Determine the [X, Y] coordinate at the center of the cell enclosing the given text.  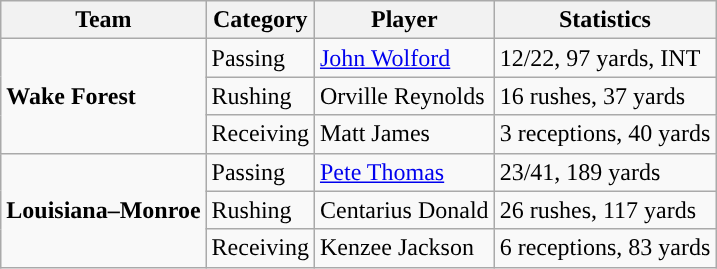
3 receptions, 40 yards [605, 134]
John Wolford [404, 58]
6 receptions, 83 yards [605, 248]
16 rushes, 37 yards [605, 96]
Louisiana–Monroe [104, 210]
12/22, 97 yards, INT [605, 58]
Category [260, 20]
Statistics [605, 20]
Kenzee Jackson [404, 248]
Orville Reynolds [404, 96]
Pete Thomas [404, 172]
26 rushes, 117 yards [605, 210]
Centarius Donald [404, 210]
Wake Forest [104, 96]
Player [404, 20]
23/41, 189 yards [605, 172]
Matt James [404, 134]
Team [104, 20]
